Determine the (X, Y) coordinate at the center of the cell enclosing the given text.  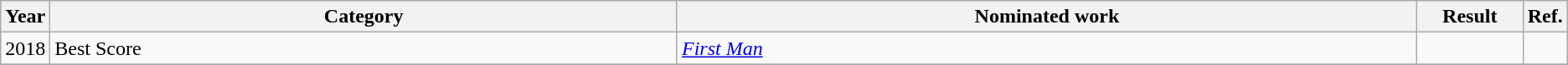
Category (364, 17)
2018 (25, 48)
Year (25, 17)
First Man (1047, 48)
Result (1469, 17)
Ref. (1545, 17)
Best Score (364, 48)
Nominated work (1047, 17)
